Return the (x, y) coordinate for the center point of the cell that contains the specified text.  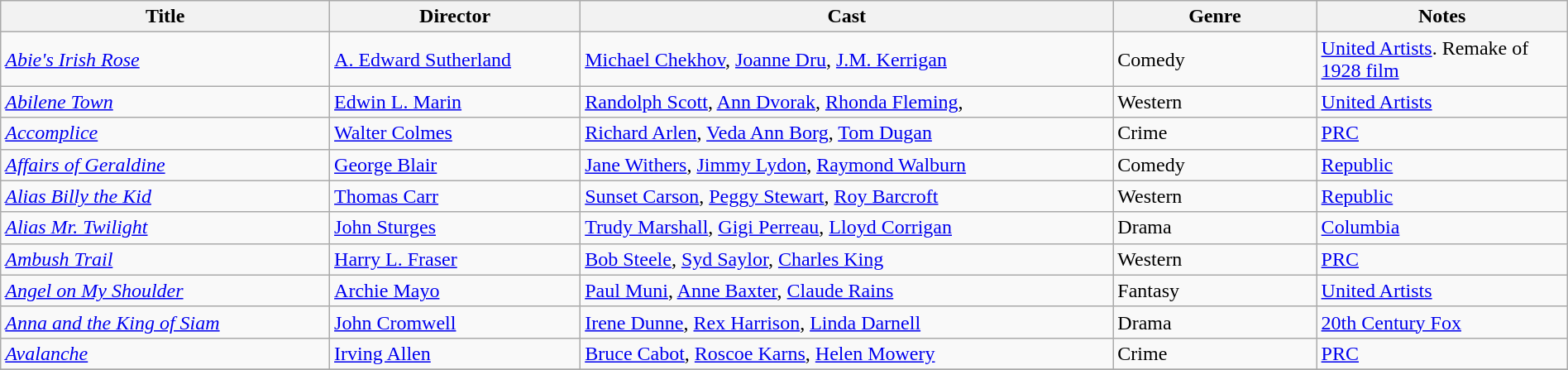
Columbia (1442, 228)
Notes (1442, 17)
George Blair (455, 165)
Sunset Carson, Peggy Stewart, Roy Barcroft (847, 196)
Trudy Marshall, Gigi Perreau, Lloyd Corrigan (847, 228)
Avalanche (165, 353)
Walter Colmes (455, 133)
Irving Allen (455, 353)
Affairs of Geraldine (165, 165)
Accomplice (165, 133)
A. Edward Sutherland (455, 60)
Genre (1215, 17)
Cast (847, 17)
Angel on My Shoulder (165, 291)
Harry L. Fraser (455, 259)
Bob Steele, Syd Saylor, Charles King (847, 259)
Director (455, 17)
Abilene Town (165, 102)
Ambush Trail (165, 259)
Paul Muni, Anne Baxter, Claude Rains (847, 291)
Fantasy (1215, 291)
Abie's Irish Rose (165, 60)
Michael Chekhov, Joanne Dru, J.M. Kerrigan (847, 60)
Bruce Cabot, Roscoe Karns, Helen Mowery (847, 353)
John Cromwell (455, 322)
United Artists. Remake of 1928 film (1442, 60)
John Sturges (455, 228)
Alias Billy the Kid (165, 196)
Irene Dunne, Rex Harrison, Linda Darnell (847, 322)
Thomas Carr (455, 196)
Jane Withers, Jimmy Lydon, Raymond Walburn (847, 165)
Edwin L. Marin (455, 102)
Richard Arlen, Veda Ann Borg, Tom Dugan (847, 133)
Alias Mr. Twilight (165, 228)
20th Century Fox (1442, 322)
Anna and the King of Siam (165, 322)
Archie Mayo (455, 291)
Title (165, 17)
Randolph Scott, Ann Dvorak, Rhonda Fleming, (847, 102)
